Locate the cell with the specified text and output its [X, Y] center coordinate. 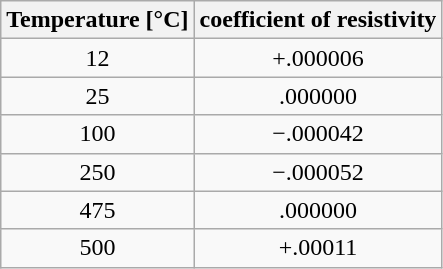
+.00011 [318, 248]
500 [98, 248]
12 [98, 58]
25 [98, 96]
coefficient of resistivity [318, 20]
100 [98, 134]
−.000052 [318, 172]
+.000006 [318, 58]
250 [98, 172]
Temperature [°C] [98, 20]
475 [98, 210]
−.000042 [318, 134]
